Extract the [x, y] coordinate from the center of the cell holding the provided text.  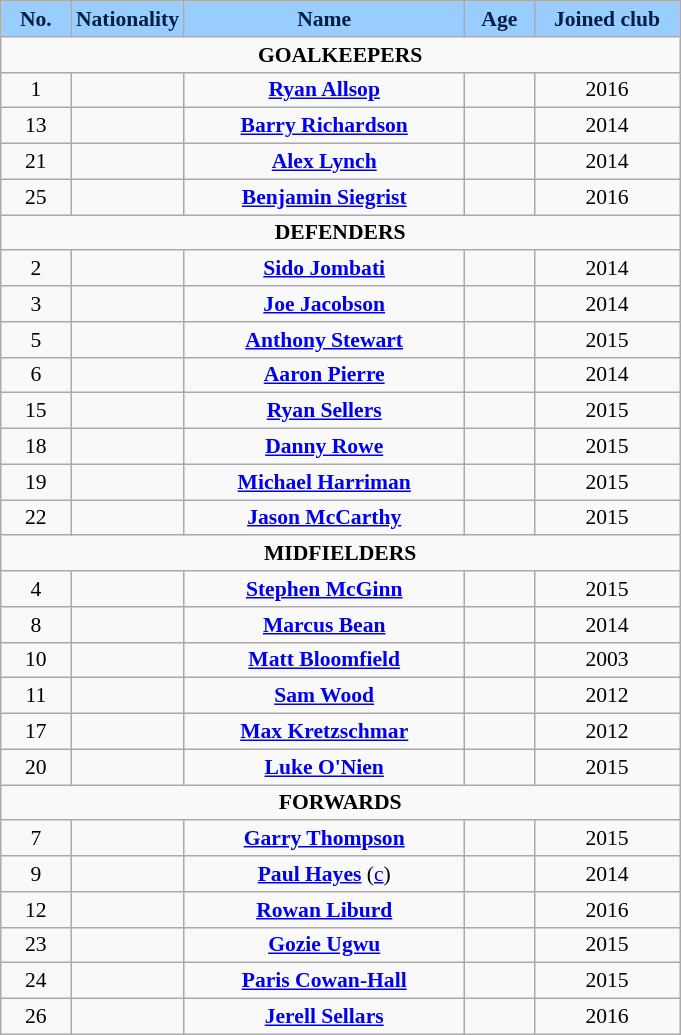
No. [36, 19]
Matt Bloomfield [324, 660]
Jerell Sellars [324, 1017]
Alex Lynch [324, 162]
Stephen McGinn [324, 589]
Paris Cowan-Hall [324, 981]
3 [36, 304]
13 [36, 126]
1 [36, 90]
23 [36, 945]
7 [36, 839]
Ryan Sellers [324, 411]
8 [36, 625]
15 [36, 411]
Age [499, 19]
22 [36, 518]
11 [36, 696]
6 [36, 375]
FORWARDS [340, 803]
Sido Jombati [324, 269]
GOALKEEPERS [340, 55]
Garry Thompson [324, 839]
2 [36, 269]
Name [324, 19]
Jason McCarthy [324, 518]
MIDFIELDERS [340, 554]
2003 [606, 660]
Benjamin Siegrist [324, 197]
10 [36, 660]
Aaron Pierre [324, 375]
Max Kretzschmar [324, 732]
Barry Richardson [324, 126]
Joined club [606, 19]
Rowan Liburd [324, 910]
19 [36, 482]
20 [36, 767]
25 [36, 197]
24 [36, 981]
26 [36, 1017]
17 [36, 732]
Paul Hayes (c) [324, 874]
18 [36, 447]
Michael Harriman [324, 482]
Ryan Allsop [324, 90]
Luke O'Nien [324, 767]
Nationality [128, 19]
Sam Wood [324, 696]
21 [36, 162]
9 [36, 874]
Anthony Stewart [324, 340]
Gozie Ugwu [324, 945]
4 [36, 589]
DEFENDERS [340, 233]
5 [36, 340]
Danny Rowe [324, 447]
Joe Jacobson [324, 304]
12 [36, 910]
Marcus Bean [324, 625]
